Output the (X, Y) coordinate of the center of the cell containing the given text.  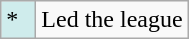
* (18, 20)
Led the league (112, 20)
